Determine the [X, Y] coordinate at the center of the cell enclosing the given text.  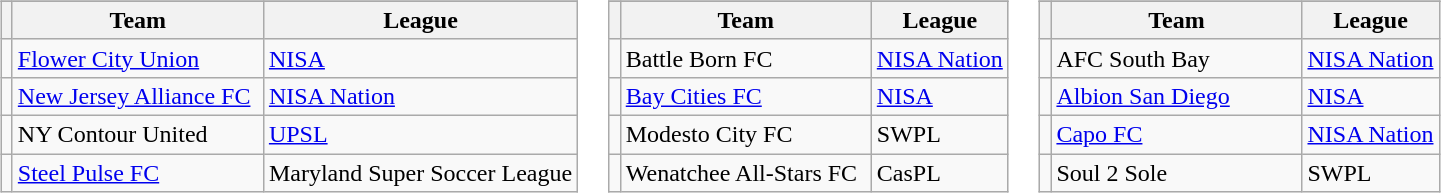
NY Contour United [138, 134]
Soul 2 Sole [1176, 173]
CasPL [940, 173]
Wenatchee All-Stars FC [746, 173]
AFC South Bay [1176, 58]
Maryland Super Soccer League [420, 173]
UPSL [420, 134]
Modesto City FC [746, 134]
Bay Cities FC [746, 96]
Steel Pulse FC [138, 173]
New Jersey Alliance FC [138, 96]
Battle Born FC [746, 58]
Flower City Union [138, 58]
Albion San Diego [1176, 96]
Capo FC [1176, 134]
